Find where the given text appears and provide that cell's center as (X, Y) coordinate. 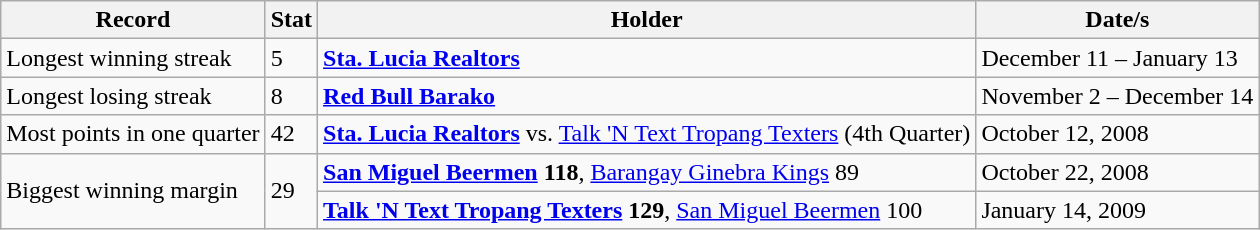
Longest losing streak (133, 96)
Longest winning streak (133, 58)
October 22, 2008 (1118, 172)
October 12, 2008 (1118, 134)
Red Bull Barako (647, 96)
Date/s (1118, 20)
Most points in one quarter (133, 134)
29 (291, 191)
November 2 – December 14 (1118, 96)
Biggest winning margin (133, 191)
December 11 – January 13 (1118, 58)
Record (133, 20)
Talk 'N Text Tropang Texters 129, San Miguel Beermen 100 (647, 210)
San Miguel Beermen 118, Barangay Ginebra Kings 89 (647, 172)
Sta. Lucia Realtors (647, 58)
Sta. Lucia Realtors vs. Talk 'N Text Tropang Texters (4th Quarter) (647, 134)
42 (291, 134)
January 14, 2009 (1118, 210)
5 (291, 58)
Stat (291, 20)
Holder (647, 20)
8 (291, 96)
